Return (x, y) of the center of cell containing provided text 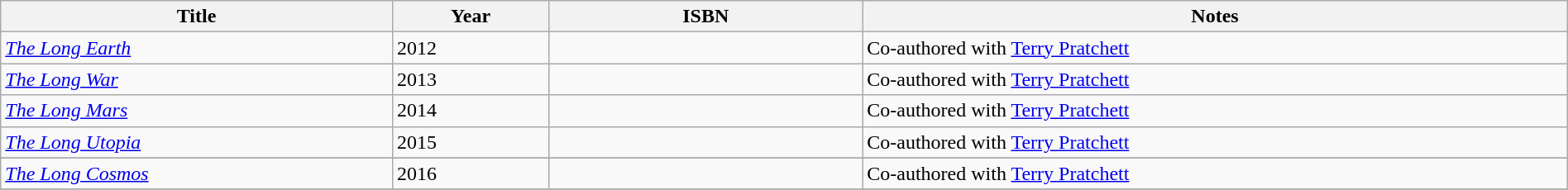
The Long Earth (197, 48)
The Long Utopia (197, 142)
Notes (1216, 17)
Title (197, 17)
2016 (470, 173)
2012 (470, 48)
2014 (470, 111)
The Long War (197, 79)
The Long Mars (197, 111)
2015 (470, 142)
The Long Cosmos (197, 173)
ISBN (706, 17)
Year (470, 17)
2013 (470, 79)
